Determine the (X, Y) coordinate at the center of the cell enclosing the given text.  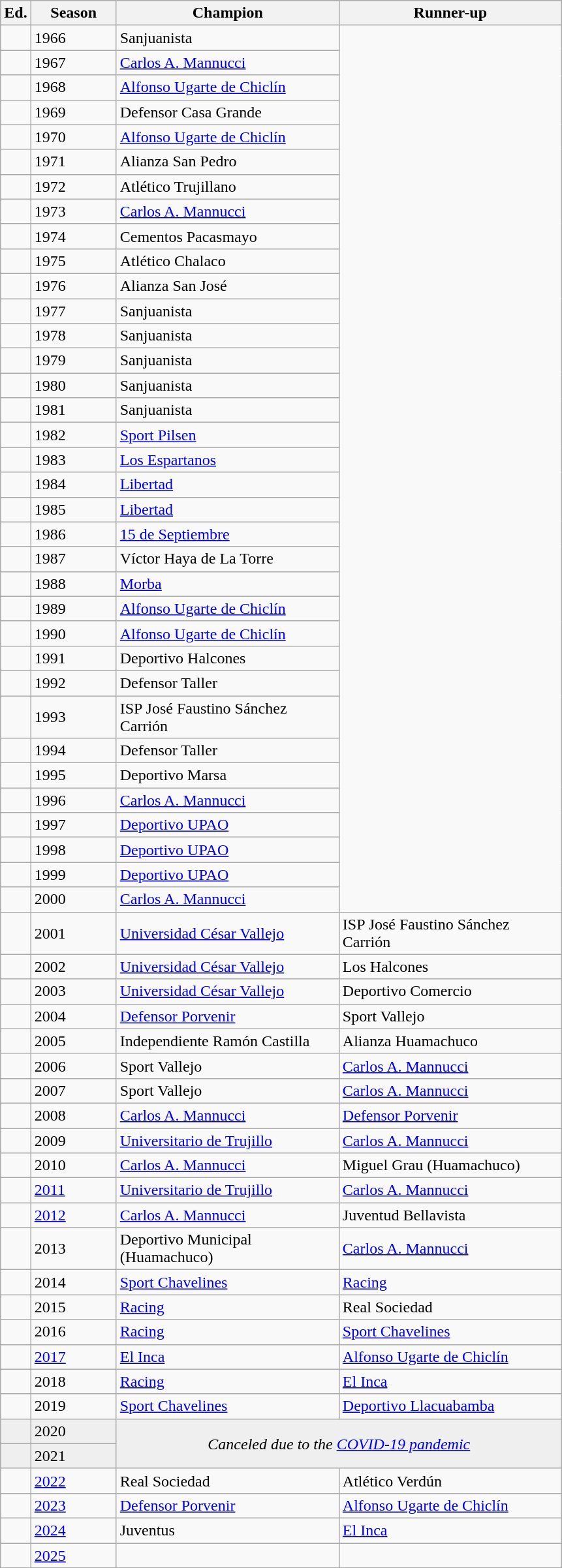
1979 (73, 361)
Atlético Trujillano (227, 187)
2022 (73, 1481)
1983 (73, 460)
1998 (73, 850)
2002 (73, 967)
Season (73, 13)
2006 (73, 1066)
1987 (73, 559)
1972 (73, 187)
2018 (73, 1381)
2005 (73, 1041)
1993 (73, 716)
2024 (73, 1530)
1967 (73, 63)
2010 (73, 1166)
2020 (73, 1431)
1980 (73, 385)
2009 (73, 1141)
1992 (73, 683)
2003 (73, 991)
Alianza San José (227, 286)
1969 (73, 112)
Víctor Haya de La Torre (227, 559)
Los Espartanos (227, 460)
2012 (73, 1215)
Deportivo Municipal (Huamachuco) (227, 1248)
1986 (73, 534)
1970 (73, 137)
2019 (73, 1406)
1988 (73, 584)
Cementos Pacasmayo (227, 236)
1977 (73, 311)
1996 (73, 800)
1966 (73, 38)
15 de Septiembre (227, 534)
1990 (73, 633)
Morba (227, 584)
2021 (73, 1456)
2023 (73, 1505)
Defensor Casa Grande (227, 112)
1984 (73, 485)
Juventus (227, 1530)
2001 (73, 933)
2000 (73, 899)
1981 (73, 410)
Runner-up (450, 13)
1971 (73, 162)
2025 (73, 1556)
Los Halcones (450, 967)
Canceled due to the COVID-19 pandemic (339, 1443)
2004 (73, 1016)
2008 (73, 1115)
Sport Pilsen (227, 435)
1978 (73, 336)
2016 (73, 1332)
1985 (73, 509)
1973 (73, 211)
Atlético Verdún (450, 1481)
Deportivo Marsa (227, 776)
1989 (73, 609)
Deportivo Halcones (227, 658)
Deportivo Llacuabamba (450, 1406)
Independiente Ramón Castilla (227, 1041)
1997 (73, 825)
Alianza Huamachuco (450, 1041)
Alianza San Pedro (227, 162)
Champion (227, 13)
2015 (73, 1307)
2007 (73, 1091)
Deportivo Comercio (450, 991)
Juventud Bellavista (450, 1215)
Miguel Grau (Huamachuco) (450, 1166)
1975 (73, 261)
1976 (73, 286)
Atlético Chalaco (227, 261)
Ed. (16, 13)
2011 (73, 1190)
1994 (73, 751)
1999 (73, 875)
2017 (73, 1357)
1968 (73, 87)
2014 (73, 1282)
1974 (73, 236)
1995 (73, 776)
1982 (73, 435)
2013 (73, 1248)
1991 (73, 658)
